For the text-containing cell, return its midpoint in [x, y] coordinate format. 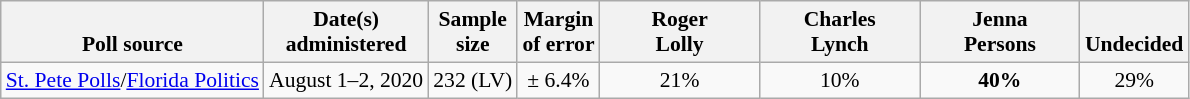
August 1–2, 2020 [346, 80]
21% [680, 80]
± 6.4% [558, 80]
232 (LV) [472, 80]
RogerLolly [680, 32]
40% [1000, 80]
10% [840, 80]
St. Pete Polls/Florida Politics [132, 80]
Marginof error [558, 32]
Poll source [132, 32]
JennaPersons [1000, 32]
29% [1134, 80]
Date(s)administered [346, 32]
CharlesLynch [840, 32]
Samplesize [472, 32]
Undecided [1134, 32]
